Find where the given text appears and provide that cell's center as [x, y] coordinate. 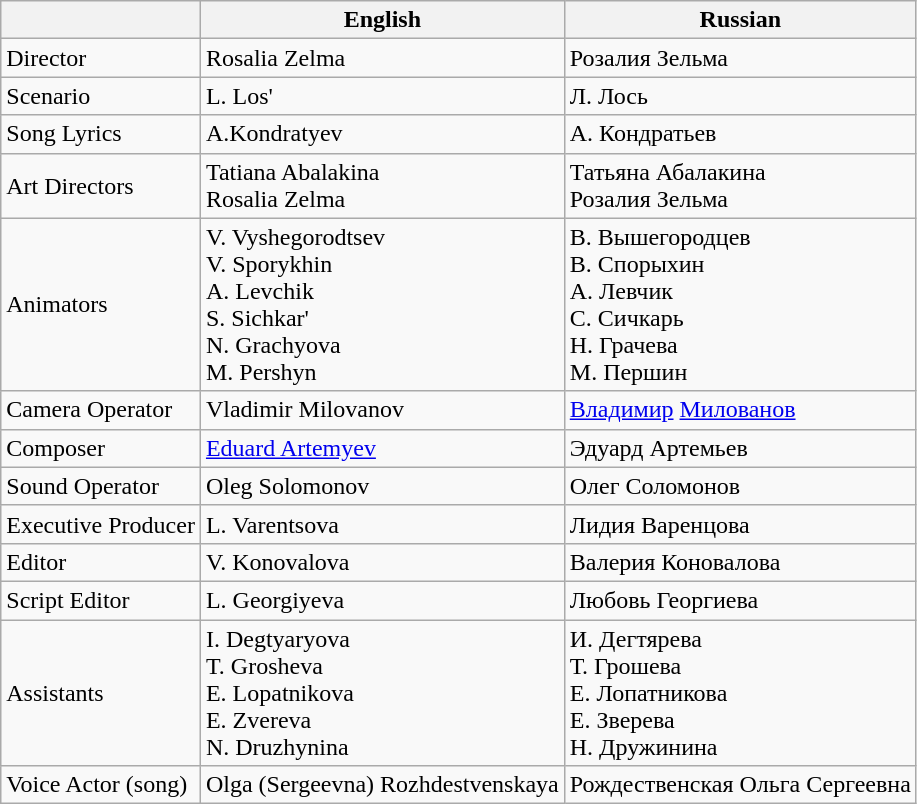
Script Editor [101, 600]
Voice Actor (song) [101, 785]
Tatiana AbalakinaRosalia Zelma [382, 186]
L. Los' [382, 96]
Розалия Зельма [740, 58]
Scenario [101, 96]
Лидия Варенцова [740, 524]
Oleg Solomonov [382, 486]
Russian [740, 20]
А. Кондратьев [740, 134]
Любовь Георгиева [740, 600]
Л. Лось [740, 96]
Vladimir Milovanov [382, 410]
Rosalia Zelma [382, 58]
Sound Operator [101, 486]
Executive Producer [101, 524]
Assistants [101, 693]
I. DegtyaryovaT. GroshevaE. LopatnikovaE. ZverevaN. Druzhynina [382, 693]
V. Konovalova [382, 562]
Владимир Милованов [740, 410]
В. ВышегородцевВ. СпорыхинА. ЛевчикС. СичкарьН. ГрачеваМ. Першин [740, 304]
Art Directors [101, 186]
Composer [101, 448]
A.Kondratyev [382, 134]
Эдуард Артемьев [740, 448]
Song Lyrics [101, 134]
Camera Operator [101, 410]
Рождественская Ольга Сергеевна [740, 785]
Валерия Коновалова [740, 562]
L. Georgiyeva [382, 600]
И. ДегтяреваТ. ГрошеваЕ. ЛопатниковаЕ. ЗвереваН. Дружинина [740, 693]
Eduard Artemyev [382, 448]
Олег Соломонов [740, 486]
Animators [101, 304]
Editor [101, 562]
Olga (Sergeevna) Rozhdestvenskaya [382, 785]
L. Varentsova [382, 524]
English [382, 20]
V. VyshegorodtsevV. SporykhinA. LevchikS. Sichkar'N. GrachyovaM. Pershyn [382, 304]
Director [101, 58]
Татьяна АбалакинаРозалия Зельма [740, 186]
